Determine the (X, Y) coordinate at the center of the cell enclosing the given text.  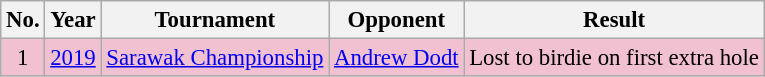
Opponent (396, 20)
Lost to birdie on first extra hole (614, 58)
Sarawak Championship (215, 58)
Year (73, 20)
1 (23, 58)
Tournament (215, 20)
No. (23, 20)
Andrew Dodt (396, 58)
2019 (73, 58)
Result (614, 20)
